Locate the cell with the specified text and output its [x, y] center coordinate. 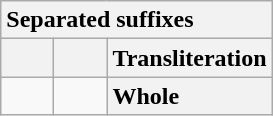
Transliteration [190, 58]
Whole [190, 96]
Separated suffixes [136, 20]
